Scan for the cell matching the given text and deliver its (X, Y) coordinate at center. 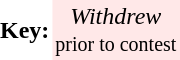
Withdrewprior to contest (116, 30)
